Output the [x, y] coordinate of the center of the cell containing the given text.  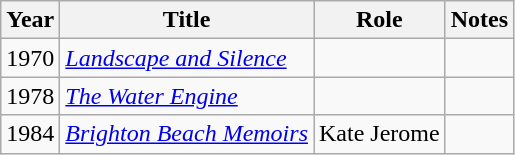
Kate Jerome [380, 134]
1984 [30, 134]
Title [187, 20]
Notes [479, 20]
Year [30, 20]
1970 [30, 58]
Role [380, 20]
Landscape and Silence [187, 58]
The Water Engine [187, 96]
Brighton Beach Memoirs [187, 134]
1978 [30, 96]
